Locate the cell with the specified text and output its [x, y] center coordinate. 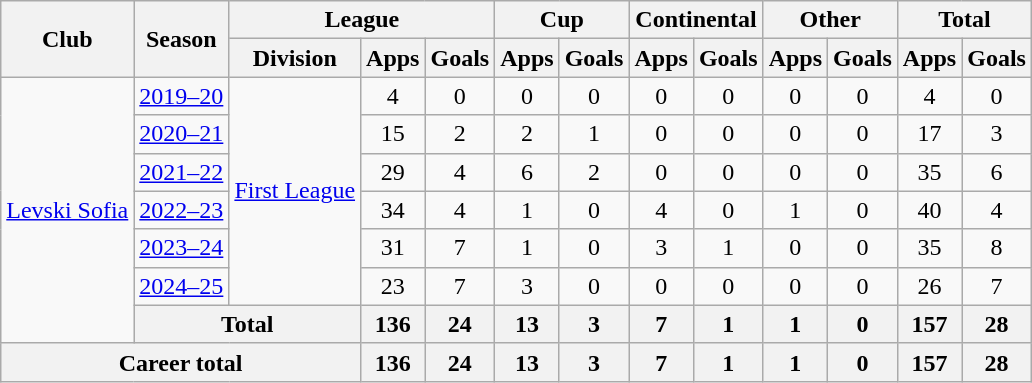
2020–21 [182, 134]
31 [393, 248]
First League [295, 191]
17 [929, 134]
Levski Sofia [68, 210]
Season [182, 39]
29 [393, 172]
15 [393, 134]
Division [295, 58]
2024–25 [182, 286]
26 [929, 286]
2023–24 [182, 248]
40 [929, 210]
2022–23 [182, 210]
Other [830, 20]
23 [393, 286]
Cup [562, 20]
Career total [181, 362]
34 [393, 210]
Club [68, 39]
League [362, 20]
2019–20 [182, 96]
8 [997, 248]
2021–22 [182, 172]
Continental [696, 20]
